Locate the cell with the specified text and output its [X, Y] center coordinate. 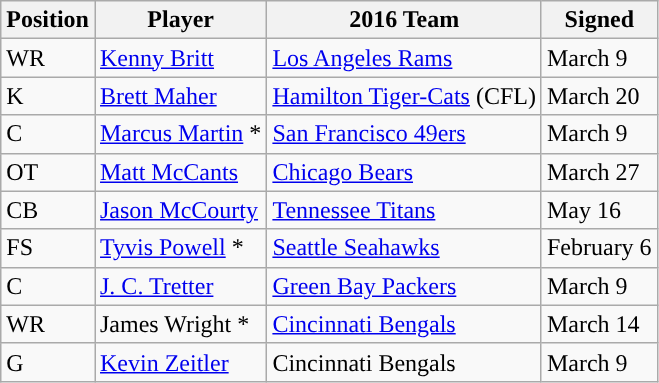
OT [48, 172]
Kenny Britt [180, 58]
March 27 [599, 172]
Green Bay Packers [404, 286]
Los Angeles Rams [404, 58]
Jason McCourty [180, 210]
March 14 [599, 324]
2016 Team [404, 20]
Marcus Martin * [180, 134]
February 6 [599, 248]
Chicago Bears [404, 172]
Kevin Zeitler [180, 362]
March 20 [599, 96]
Hamilton Tiger-Cats (CFL) [404, 96]
Player [180, 20]
CB [48, 210]
Seattle Seahawks [404, 248]
FS [48, 248]
Signed [599, 20]
May 16 [599, 210]
Tennessee Titans [404, 210]
San Francisco 49ers [404, 134]
J. C. Tretter [180, 286]
Brett Maher [180, 96]
Tyvis Powell * [180, 248]
Matt McCants [180, 172]
James Wright * [180, 324]
K [48, 96]
G [48, 362]
Position [48, 20]
